Search for the cell housing the specified text and yield its (x, y) center coordinate. 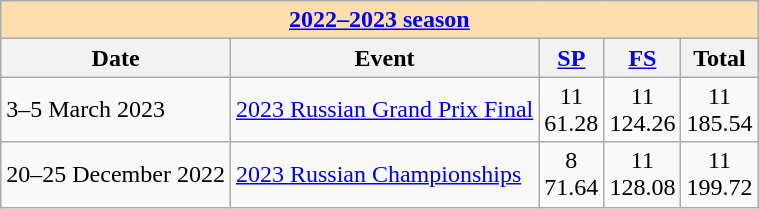
11 128.08 (642, 174)
11 199.72 (720, 174)
11 185.54 (720, 110)
20–25 December 2022 (116, 174)
11 124.26 (642, 110)
2023 Russian Championships (384, 174)
Date (116, 58)
2023 Russian Grand Prix Final (384, 110)
FS (642, 58)
3–5 March 2023 (116, 110)
Total (720, 58)
8 71.64 (572, 174)
Event (384, 58)
SP (572, 58)
2022–2023 season (380, 20)
11 61.28 (572, 110)
